Search for the cell housing the specified text and yield its [X, Y] center coordinate. 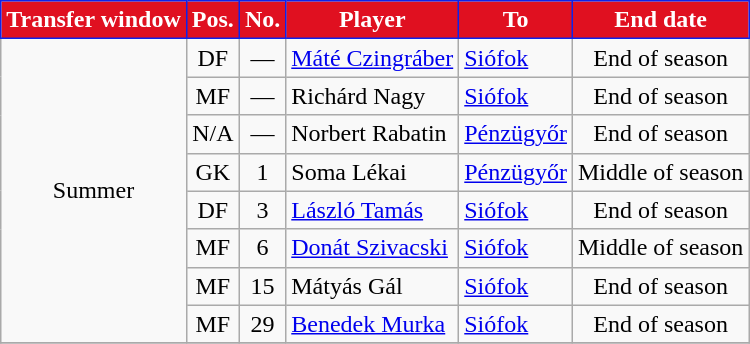
Soma Lékai [372, 172]
GK [212, 172]
Summer [94, 191]
Pos. [212, 20]
3 [262, 210]
Transfer window [94, 20]
No. [262, 20]
Player [372, 20]
Mátyás Gál [372, 286]
End date [660, 20]
N/A [212, 134]
15 [262, 286]
To [516, 20]
Máté Czingráber [372, 58]
László Tamás [372, 210]
29 [262, 324]
1 [262, 172]
6 [262, 248]
Donát Szivacski [372, 248]
Benedek Murka [372, 324]
Richárd Nagy [372, 96]
Norbert Rabatin [372, 134]
